Search for the cell housing the specified text and yield its [x, y] center coordinate. 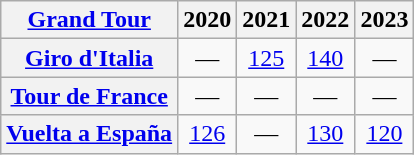
126 [208, 134]
130 [326, 134]
Tour de France [90, 96]
2022 [326, 20]
2020 [208, 20]
2023 [384, 20]
Grand Tour [90, 20]
Giro d'Italia [90, 58]
140 [326, 58]
Vuelta a España [90, 134]
2021 [266, 20]
125 [266, 58]
120 [384, 134]
